Find where the given text appears and provide that cell's center as (x, y) coordinate. 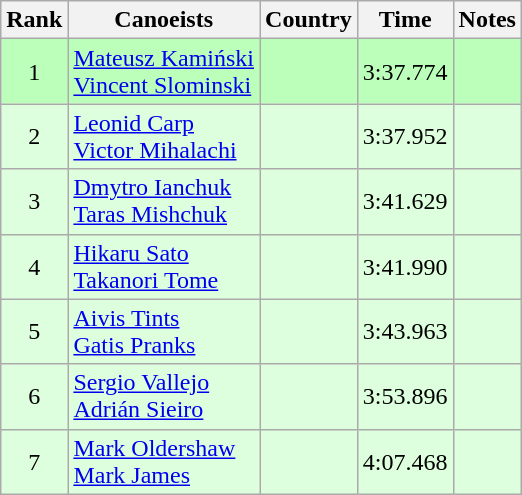
3:37.774 (405, 72)
6 (34, 396)
Country (309, 20)
Aivis TintsGatis Pranks (164, 332)
Sergio VallejoAdrián Sieiro (164, 396)
Mateusz KamińskiVincent Slominski (164, 72)
3:53.896 (405, 396)
2 (34, 136)
3:41.629 (405, 202)
7 (34, 462)
3 (34, 202)
Time (405, 20)
Rank (34, 20)
3:43.963 (405, 332)
Dmytro IanchukTaras Mishchuk (164, 202)
Mark OldershawMark James (164, 462)
Leonid CarpVictor Mihalachi (164, 136)
Notes (487, 20)
3:37.952 (405, 136)
4:07.468 (405, 462)
Canoeists (164, 20)
4 (34, 266)
5 (34, 332)
Hikaru SatoTakanori Tome (164, 266)
1 (34, 72)
3:41.990 (405, 266)
